Locate the cell with the specified text and output its [X, Y] center coordinate. 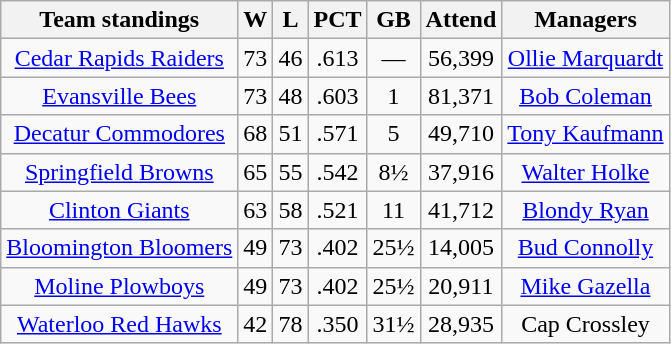
.571 [338, 134]
Cap Crossley [586, 324]
81,371 [461, 96]
41,712 [461, 210]
L [290, 20]
Cedar Rapids Raiders [120, 58]
49,710 [461, 134]
Ollie Marquardt [586, 58]
1 [394, 96]
56,399 [461, 58]
65 [256, 172]
37,916 [461, 172]
.542 [338, 172]
Bob Coleman [586, 96]
Mike Gazella [586, 286]
Managers [586, 20]
46 [290, 58]
.350 [338, 324]
5 [394, 134]
Team standings [120, 20]
Blondy Ryan [586, 210]
Walter Holke [586, 172]
PCT [338, 20]
Waterloo Red Hawks [120, 324]
51 [290, 134]
Moline Plowboys [120, 286]
63 [256, 210]
55 [290, 172]
28,935 [461, 324]
.603 [338, 96]
8½ [394, 172]
42 [256, 324]
14,005 [461, 248]
31½ [394, 324]
W [256, 20]
48 [290, 96]
20,911 [461, 286]
Tony Kaufmann [586, 134]
Springfield Browns [120, 172]
— [394, 58]
GB [394, 20]
Clinton Giants [120, 210]
11 [394, 210]
.521 [338, 210]
Bloomington Bloomers [120, 248]
Decatur Commodores [120, 134]
Attend [461, 20]
58 [290, 210]
68 [256, 134]
.613 [338, 58]
78 [290, 324]
Evansville Bees [120, 96]
Bud Connolly [586, 248]
